Search for the cell housing the specified text and yield its (X, Y) center coordinate. 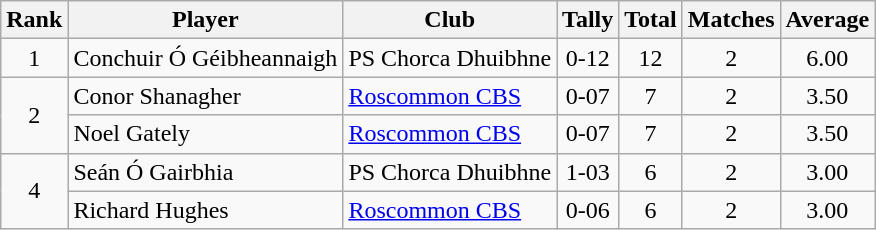
Seán Ó Gairbhia (206, 172)
4 (34, 191)
Tally (588, 20)
1-03 (588, 172)
1 (34, 58)
Rank (34, 20)
Richard Hughes (206, 210)
Matches (731, 20)
Average (828, 20)
Club (450, 20)
Conor Shanagher (206, 96)
Noel Gately (206, 134)
0-06 (588, 210)
Player (206, 20)
12 (651, 58)
Total (651, 20)
Conchuir Ó Géibheannaigh (206, 58)
6.00 (828, 58)
0-12 (588, 58)
